Scan for the cell matching the given text and deliver its (X, Y) coordinate at center. 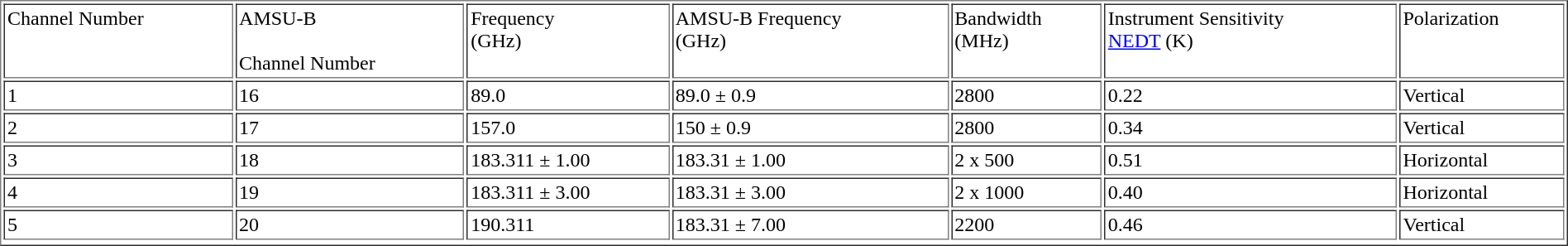
5 (117, 225)
AMSU-B Frequency (GHz) (810, 41)
Frequency (GHz) (569, 41)
0.22 (1250, 96)
183.31 ± 3.00 (810, 192)
18 (351, 161)
0.40 (1250, 192)
0.34 (1250, 128)
89.0 ± 0.9 (810, 96)
17 (351, 128)
1 (117, 96)
2200 (1026, 225)
Channel Number (117, 41)
157.0 (569, 128)
183.31 ± 1.00 (810, 161)
Bandwidth (MHz) (1026, 41)
2 x 1000 (1026, 192)
Polarization (1482, 41)
190.311 (569, 225)
0.51 (1250, 161)
183.31 ± 7.00 (810, 225)
19 (351, 192)
4 (117, 192)
2 (117, 128)
3 (117, 161)
AMSU-BChannel Number (351, 41)
150 ± 0.9 (810, 128)
16 (351, 96)
183.311 ± 1.00 (569, 161)
183.311 ± 3.00 (569, 192)
0.46 (1250, 225)
20 (351, 225)
89.0 (569, 96)
Instrument Sensitivity NEDT (K) (1250, 41)
2 x 500 (1026, 161)
